Capture the cell that displays the provided text and extract its [x, y] central coordinate. 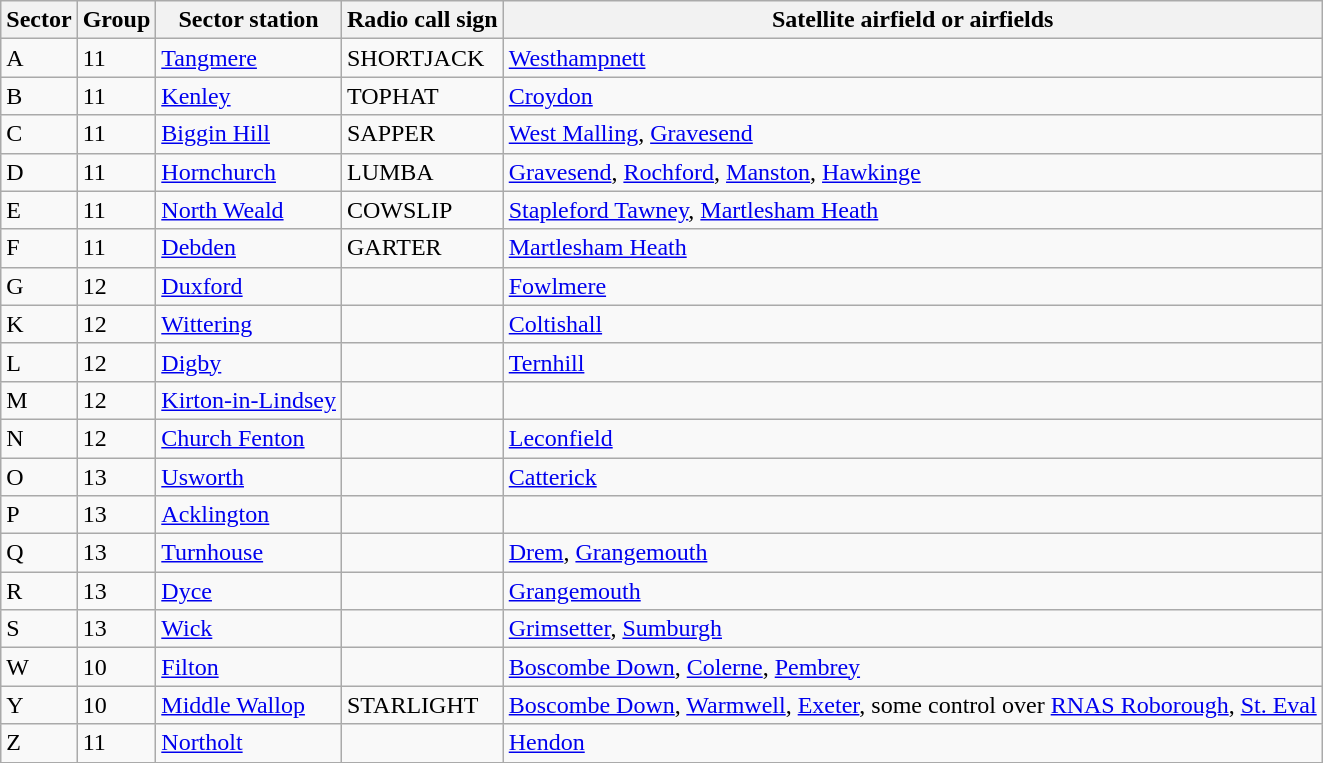
Turnhouse [249, 553]
P [39, 515]
K [39, 324]
Usworth [249, 477]
Drem, Grangemouth [912, 553]
SHORTJACK [422, 58]
Grangemouth [912, 591]
Wittering [249, 324]
A [39, 58]
Middle Wallop [249, 705]
SAPPER [422, 134]
Martlesham Heath [912, 248]
Ternhill [912, 362]
Hendon [912, 743]
B [39, 96]
Sector [39, 20]
Debden [249, 248]
F [39, 248]
TOPHAT [422, 96]
Westhampnett [912, 58]
C [39, 134]
North Weald [249, 210]
Y [39, 705]
Satellite airfield or airfields [912, 20]
Stapleford Tawney, Martlesham Heath [912, 210]
Northolt [249, 743]
Acklington [249, 515]
Sector station [249, 20]
Grimsetter, Sumburgh [912, 629]
Catterick [912, 477]
Z [39, 743]
STARLIGHT [422, 705]
Church Fenton [249, 438]
West Malling, Gravesend [912, 134]
N [39, 438]
Dyce [249, 591]
Boscombe Down, Colerne, Pembrey [912, 667]
Gravesend, Rochford, Manston, Hawkinge [912, 172]
Tangmere [249, 58]
Kenley [249, 96]
Hornchurch [249, 172]
Fowlmere [912, 286]
G [39, 286]
Biggin Hill [249, 134]
LUMBA [422, 172]
D [39, 172]
L [39, 362]
Coltishall [912, 324]
Leconfield [912, 438]
Group [116, 20]
E [39, 210]
Wick [249, 629]
GARTER [422, 248]
S [39, 629]
O [39, 477]
Radio call sign [422, 20]
Kirton-in-Lindsey [249, 400]
Digby [249, 362]
Boscombe Down, Warmwell, Exeter, some control over RNAS Roborough, St. Eval [912, 705]
Croydon [912, 96]
Filton [249, 667]
R [39, 591]
Q [39, 553]
COWSLIP [422, 210]
M [39, 400]
W [39, 667]
Duxford [249, 286]
